Capture the cell that displays the provided text and extract its [x, y] central coordinate. 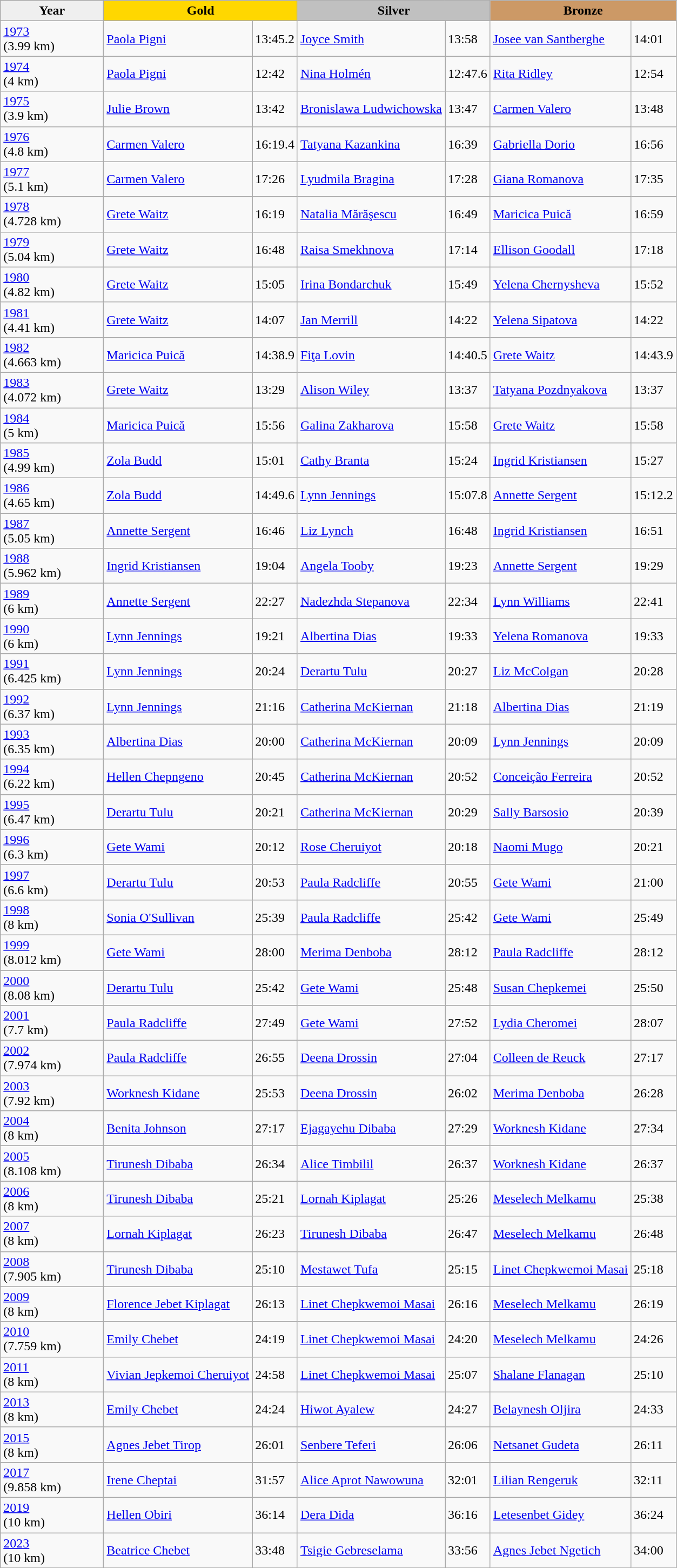
Yelena Chernysheva [560, 284]
26:19 [654, 1304]
2008(7.905 km) [52, 1269]
20:53 [275, 882]
2002(7.974 km) [52, 1058]
Bronislawa Ludwichowska [371, 109]
1978(4.728 km) [52, 214]
Yelena Romanova [560, 636]
20:45 [275, 777]
1976(4.8 km) [52, 144]
Beatrice Chebet [178, 1550]
1997(6.6 km) [52, 882]
21:18 [468, 707]
16:49 [468, 214]
25:15 [468, 1269]
25:49 [654, 917]
1983(4.072 km) [52, 390]
17:26 [275, 179]
1998(8 km) [52, 917]
21:00 [654, 882]
20:39 [654, 812]
Giana Romanova [560, 179]
1977(5.1 km) [52, 179]
15:56 [275, 425]
17:14 [468, 250]
2000(8.08 km) [52, 988]
27:49 [275, 1023]
25:53 [275, 1094]
Josee van Santberghe [560, 39]
26:23 [275, 1234]
22:41 [654, 601]
28:00 [275, 952]
Tatyana Pozdnyakova [560, 390]
2019(10 km) [52, 1515]
36:14 [275, 1515]
1979(5.04 km) [52, 250]
24:27 [468, 1409]
16:51 [654, 531]
20:29 [468, 812]
31:57 [275, 1479]
25:18 [654, 1269]
Joyce Smith [371, 39]
12:54 [654, 73]
25:50 [654, 988]
2010(7.759 km) [52, 1339]
14:07 [275, 320]
19:21 [275, 636]
12:47.6 [468, 73]
Rose Cheruiyot [371, 847]
16:56 [654, 144]
25:07 [468, 1375]
Naomi Mugo [560, 847]
1999(8.012 km) [52, 952]
Jan Merrill [371, 320]
20:24 [275, 671]
Lilian Rengeruk [560, 1479]
1974(4 km) [52, 73]
Colleen de Reuck [560, 1058]
2007(8 km) [52, 1234]
Agnes Jebet Ngetich [560, 1550]
Tsigie Gebreselama [371, 1550]
19:04 [275, 566]
13:47 [468, 109]
Silver [393, 11]
Alice Timbilil [371, 1164]
19:29 [654, 566]
2017(9.858 km) [52, 1479]
24:20 [468, 1339]
20:27 [468, 671]
26:55 [275, 1058]
Gold [201, 11]
2009(8 km) [52, 1304]
Senbere Teferi [371, 1445]
1984(5 km) [52, 425]
16:46 [275, 531]
15:05 [275, 284]
Angela Tooby [371, 566]
14:38.9 [275, 354]
Mestawet Tufa [371, 1269]
15:07.8 [468, 496]
1981(4.41 km) [52, 320]
1986(4.65 km) [52, 496]
16:39 [468, 144]
26:16 [468, 1304]
24:24 [275, 1409]
36:24 [654, 1515]
25:48 [468, 988]
22:27 [275, 601]
16:19 [275, 214]
Irene Cheptai [178, 1479]
24:33 [654, 1409]
1993(6.35 km) [52, 741]
Benita Johnson [178, 1128]
Ellison Goodall [560, 250]
33:56 [468, 1550]
26:48 [654, 1234]
14:01 [654, 39]
2023(10 km) [52, 1550]
1994(6.22 km) [52, 777]
26:02 [468, 1094]
26:11 [654, 1445]
Lyudmila Bragina [371, 179]
13:42 [275, 109]
Year [52, 11]
Yelena Sipatova [560, 320]
36:16 [468, 1515]
16:59 [654, 214]
2013(8 km) [52, 1409]
Vivian Jepkemoi Cheruiyot [178, 1375]
16:19.4 [275, 144]
Susan Chepkemei [560, 988]
1982(4.663 km) [52, 354]
Netsanet Gudeta [560, 1445]
33:48 [275, 1550]
12:42 [275, 73]
Hellen Obiri [178, 1515]
Irina Bondarchuk [371, 284]
Natalia Mărăşescu [371, 214]
Nadezhda Stepanova [371, 601]
27:04 [468, 1058]
15:52 [654, 284]
2003(7.92 km) [52, 1094]
Galina Zakharova [371, 425]
1992(6.37 km) [52, 707]
2001(7.7 km) [52, 1023]
Sonia O'Sullivan [178, 917]
1995(6.47 km) [52, 812]
Liz McColgan [560, 671]
Gabriella Dorio [560, 144]
26:06 [468, 1445]
2005(8.108 km) [52, 1164]
20:18 [468, 847]
14:43.9 [654, 354]
27:34 [654, 1128]
34:00 [654, 1550]
25:26 [468, 1198]
1975(3.9 km) [52, 109]
1980(4.82 km) [52, 284]
1988(5.962 km) [52, 566]
24:26 [654, 1339]
24:19 [275, 1339]
2015(8 km) [52, 1445]
Sally Barsosio [560, 812]
15:49 [468, 284]
26:34 [275, 1164]
17:35 [654, 179]
1996(6.3 km) [52, 847]
26:13 [275, 1304]
13:58 [468, 39]
19:23 [468, 566]
2004(8 km) [52, 1128]
1989(6 km) [52, 601]
Belaynesh Oljira [560, 1409]
24:58 [275, 1375]
1991(6.425 km) [52, 671]
26:28 [654, 1094]
Ejagayehu Dibaba [371, 1128]
Raisa Smekhnova [371, 250]
Alison Wiley [371, 390]
Dera Dida [371, 1515]
Lydia Cheromei [560, 1023]
20:55 [468, 882]
1985(4.99 km) [52, 460]
14:40.5 [468, 354]
32:01 [468, 1479]
Tatyana Kazankina [371, 144]
17:28 [468, 179]
Alice Aprot Nawowuna [371, 1479]
28:07 [654, 1023]
1973(3.99 km) [52, 39]
Rita Ridley [560, 73]
32:11 [654, 1479]
27:52 [468, 1023]
2006(8 km) [52, 1198]
Agnes Jebet Tirop [178, 1445]
Lynn Williams [560, 601]
Florence Jebet Kiplagat [178, 1304]
Hiwot Ayalew [371, 1409]
15:24 [468, 460]
Julie Brown [178, 109]
22:34 [468, 601]
17:18 [654, 250]
Letesenbet Gidey [560, 1515]
Shalane Flanagan [560, 1375]
1990(6 km) [52, 636]
15:01 [275, 460]
13:48 [654, 109]
21:16 [275, 707]
Cathy Branta [371, 460]
Conceição Ferreira [560, 777]
25:21 [275, 1198]
25:39 [275, 917]
15:27 [654, 460]
26:01 [275, 1445]
Bronze [583, 11]
27:29 [468, 1128]
Nina Holmén [371, 73]
Hellen Chepngeno [178, 777]
20:12 [275, 847]
Liz Lynch [371, 531]
15:12.2 [654, 496]
2011(8 km) [52, 1375]
20:28 [654, 671]
14:49.6 [275, 496]
13:45.2 [275, 39]
13:29 [275, 390]
Fiţa Lovin [371, 354]
26:47 [468, 1234]
20:00 [275, 741]
1987(5.05 km) [52, 531]
25:38 [654, 1198]
21:19 [654, 707]
